Scan for the cell matching the given text and deliver its [X, Y] coordinate at center. 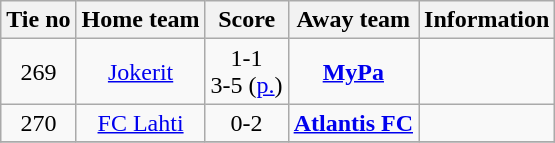
1-1 3-5 (p.) [246, 72]
Home team [140, 20]
MyPa [353, 72]
0-2 [246, 123]
Information [487, 20]
Away team [353, 20]
270 [38, 123]
269 [38, 72]
Tie no [38, 20]
Jokerit [140, 72]
Score [246, 20]
FC Lahti [140, 123]
Atlantis FC [353, 123]
